Pinpoint the cell where the given text exists, returning its (x, y) midpoint coordinate. 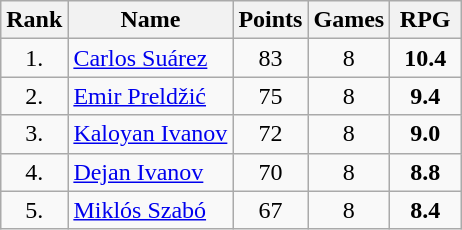
4. (34, 172)
83 (270, 58)
Kaloyan Ivanov (150, 134)
3. (34, 134)
72 (270, 134)
Emir Preldžić (150, 96)
9.4 (426, 96)
75 (270, 96)
9.0 (426, 134)
1. (34, 58)
2. (34, 96)
10.4 (426, 58)
Miklós Szabó (150, 210)
Carlos Suárez (150, 58)
5. (34, 210)
8.8 (426, 172)
8.4 (426, 210)
RPG (426, 20)
Rank (34, 20)
70 (270, 172)
Name (150, 20)
Dejan Ivanov (150, 172)
67 (270, 210)
Games (349, 20)
Points (270, 20)
